Identify which cell holds the provided text, then report its (X, Y) central coordinate. 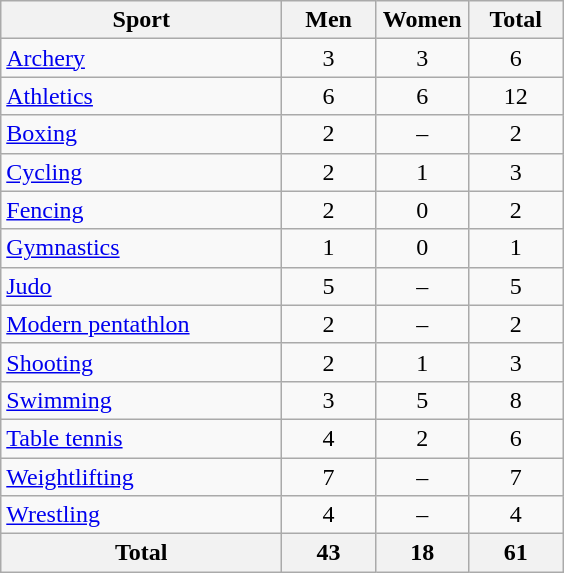
8 (516, 400)
Men (329, 20)
Wrestling (142, 515)
18 (422, 553)
Athletics (142, 96)
Archery (142, 58)
Judo (142, 286)
Cycling (142, 172)
Table tennis (142, 438)
Sport (142, 20)
12 (516, 96)
Women (422, 20)
61 (516, 553)
Boxing (142, 134)
Gymnastics (142, 248)
43 (329, 553)
Modern pentathlon (142, 324)
Weightlifting (142, 477)
Fencing (142, 210)
Swimming (142, 400)
Shooting (142, 362)
